Capture the cell that displays the provided text and extract its (X, Y) central coordinate. 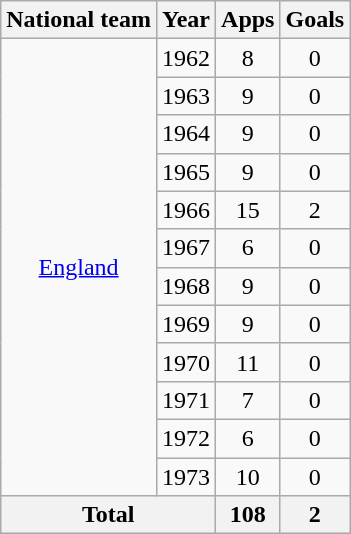
Goals (315, 20)
7 (248, 400)
1970 (186, 362)
1973 (186, 477)
1963 (186, 96)
10 (248, 477)
8 (248, 58)
England (79, 268)
Apps (248, 20)
1964 (186, 134)
1967 (186, 248)
National team (79, 20)
1965 (186, 172)
108 (248, 515)
1972 (186, 438)
1966 (186, 210)
Total (108, 515)
1971 (186, 400)
1969 (186, 324)
15 (248, 210)
1968 (186, 286)
11 (248, 362)
Year (186, 20)
1962 (186, 58)
